Detect which cell encompasses the target text, then output its (x, y) center coordinate. 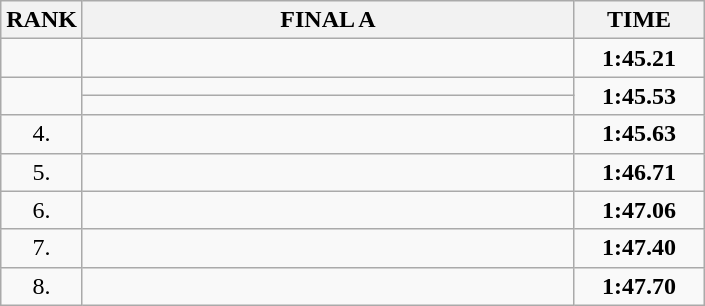
1:45.63 (640, 134)
RANK (42, 20)
1:46.71 (640, 172)
7. (42, 248)
5. (42, 172)
1:47.40 (640, 248)
8. (42, 286)
FINAL A (328, 20)
1:45.21 (640, 58)
1:45.53 (640, 96)
TIME (640, 20)
6. (42, 210)
4. (42, 134)
1:47.70 (640, 286)
1:47.06 (640, 210)
